Pinpoint the cell where the given text exists, returning its [x, y] midpoint coordinate. 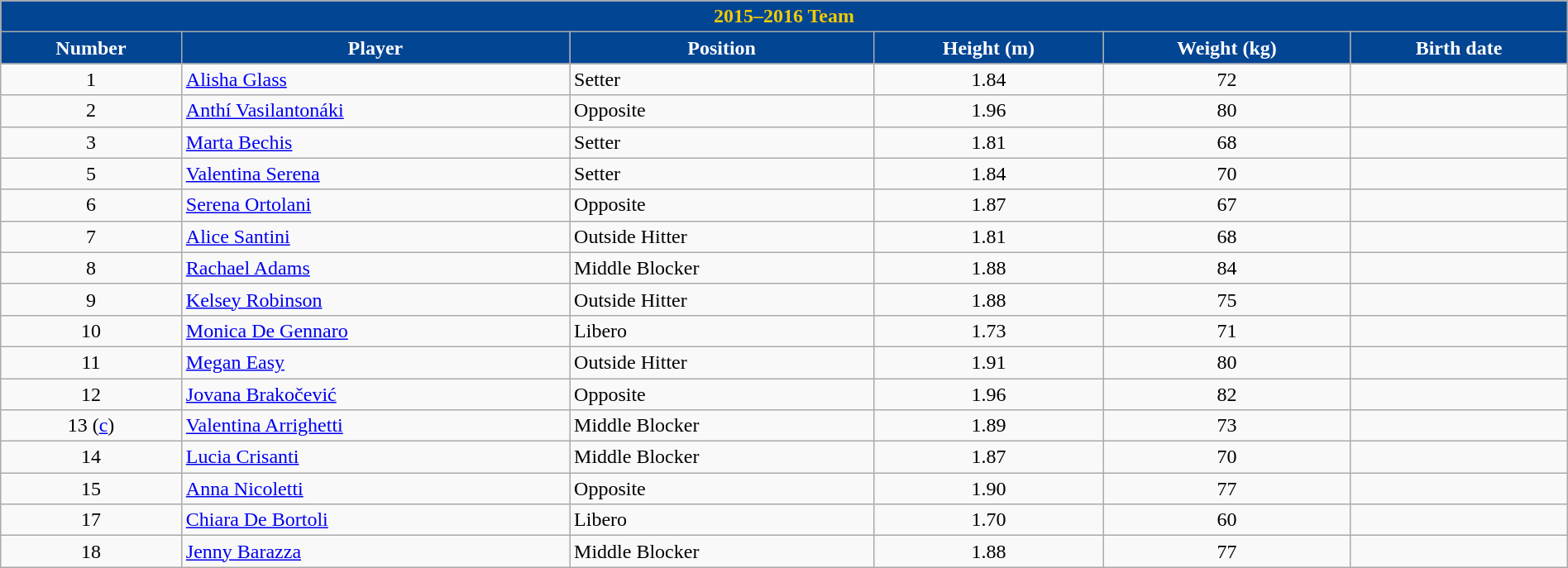
Number [91, 48]
Jovana Brakočević [375, 394]
12 [91, 394]
3 [91, 142]
Anthí Vasilantonáki [375, 111]
71 [1227, 331]
2 [91, 111]
Birth date [1459, 48]
Player [375, 48]
1.91 [989, 362]
Serena Ortolani [375, 205]
5 [91, 174]
7 [91, 236]
1.70 [989, 520]
1.73 [989, 331]
84 [1227, 268]
Lucia Crisanti [375, 457]
18 [91, 551]
Megan Easy [375, 362]
Valentina Arrighetti [375, 426]
Jenny Barazza [375, 551]
60 [1227, 520]
73 [1227, 426]
14 [91, 457]
72 [1227, 79]
6 [91, 205]
8 [91, 268]
Kelsey Robinson [375, 299]
Chiara De Bortoli [375, 520]
Alice Santini [375, 236]
82 [1227, 394]
2015–2016 Team [784, 17]
75 [1227, 299]
13 (c) [91, 426]
10 [91, 331]
17 [91, 520]
Anna Nicoletti [375, 489]
1.89 [989, 426]
Valentina Serena [375, 174]
Position [722, 48]
Alisha Glass [375, 79]
67 [1227, 205]
1 [91, 79]
Monica De Gennaro [375, 331]
Height (m) [989, 48]
11 [91, 362]
1.90 [989, 489]
Weight (kg) [1227, 48]
15 [91, 489]
Marta Bechis [375, 142]
9 [91, 299]
Rachael Adams [375, 268]
